Find where the given text appears and provide that cell's center as [x, y] coordinate. 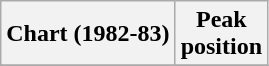
Chart (1982-83) [88, 34]
Peakposition [221, 34]
